Return [x, y] of the center of cell containing provided text 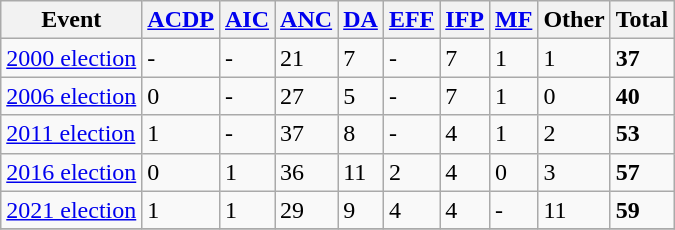
2016 election [72, 172]
ACDP [181, 20]
Other [574, 20]
2006 election [72, 96]
Total [642, 20]
59 [642, 210]
Event [72, 20]
3 [574, 172]
AIC [246, 20]
9 [361, 210]
2000 election [72, 58]
29 [306, 210]
ANC [306, 20]
27 [306, 96]
36 [306, 172]
EFF [411, 20]
5 [361, 96]
21 [306, 58]
IFP [465, 20]
40 [642, 96]
57 [642, 172]
53 [642, 134]
DA [361, 20]
2011 election [72, 134]
8 [361, 134]
2021 election [72, 210]
MF [513, 20]
